Locate the cell with the specified text and output its [x, y] center coordinate. 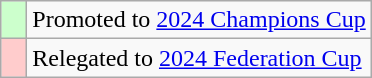
Promoted to 2024 Champions Cup [199, 20]
Relegated to 2024 Federation Cup [199, 58]
